Identify which cell holds the provided text, then report its [x, y] central coordinate. 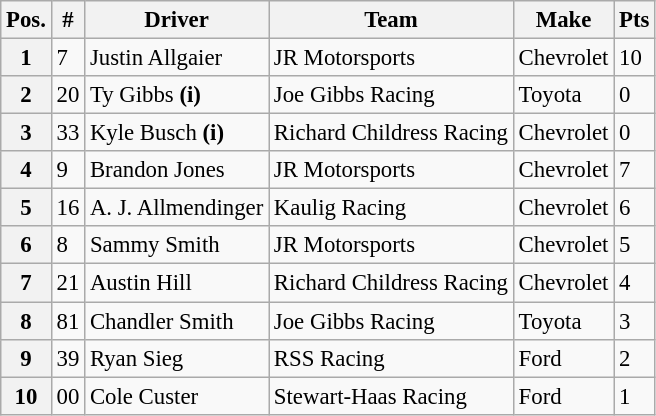
00 [68, 396]
Stewart-Haas Racing [392, 396]
21 [68, 283]
Austin Hill [177, 283]
81 [68, 321]
Sammy Smith [177, 245]
Driver [177, 20]
Brandon Jones [177, 170]
Kyle Busch (i) [177, 133]
Make [563, 20]
Pts [634, 20]
Chandler Smith [177, 321]
16 [68, 208]
Ryan Sieg [177, 358]
Justin Allgaier [177, 58]
Ty Gibbs (i) [177, 95]
A. J. Allmendinger [177, 208]
Team [392, 20]
20 [68, 95]
Kaulig Racing [392, 208]
# [68, 20]
Cole Custer [177, 396]
33 [68, 133]
RSS Racing [392, 358]
Pos. [26, 20]
39 [68, 358]
